Return [x, y] of the center of cell containing provided text 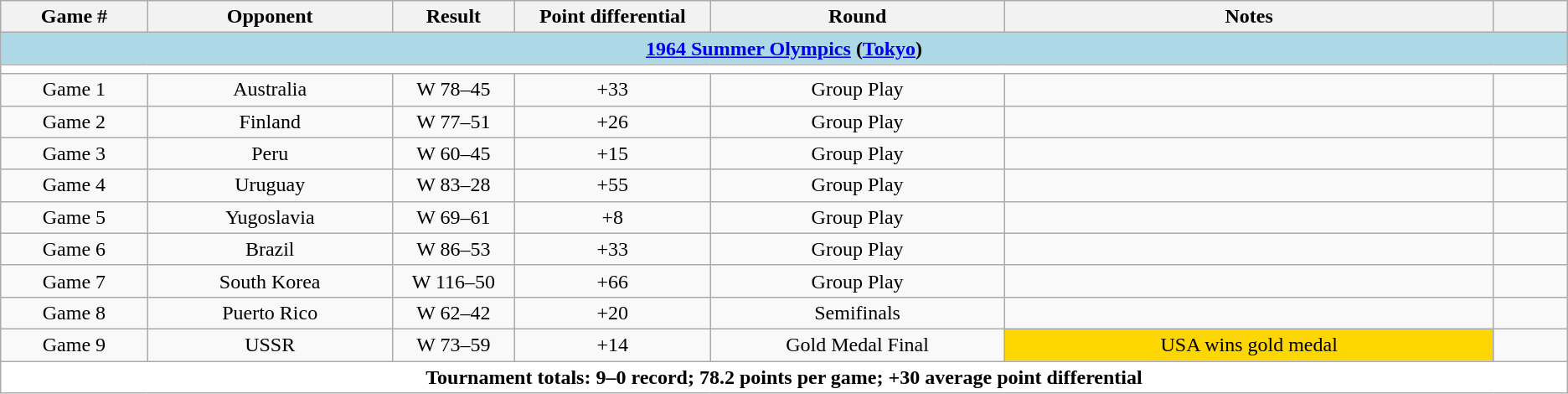
Semifinals [858, 313]
Game 2 [74, 122]
Gold Medal Final [858, 345]
W 60–45 [453, 153]
USSR [270, 345]
Opponent [270, 17]
Game 1 [74, 90]
Puerto Rico [270, 313]
Game 6 [74, 249]
W 77–51 [453, 122]
W 86–53 [453, 249]
+26 [612, 122]
Brazil [270, 249]
Game 5 [74, 217]
Point differential [612, 17]
W 73–59 [453, 345]
+14 [612, 345]
Game 4 [74, 185]
Notes [1250, 17]
Peru [270, 153]
+20 [612, 313]
W 83–28 [453, 185]
W 78–45 [453, 90]
+15 [612, 153]
USA wins gold medal [1250, 345]
Game # [74, 17]
W 116–50 [453, 281]
Australia [270, 90]
Finland [270, 122]
Game 3 [74, 153]
1964 Summer Olympics (Tokyo) [784, 49]
W 69–61 [453, 217]
W 62–42 [453, 313]
Yugoslavia [270, 217]
Game 7 [74, 281]
+66 [612, 281]
Round [858, 17]
Game 8 [74, 313]
Game 9 [74, 345]
+55 [612, 185]
Tournament totals: 9–0 record; 78.2 points per game; +30 average point differential [784, 376]
Result [453, 17]
Uruguay [270, 185]
+8 [612, 217]
South Korea [270, 281]
